Capture the cell that displays the provided text and extract its [x, y] central coordinate. 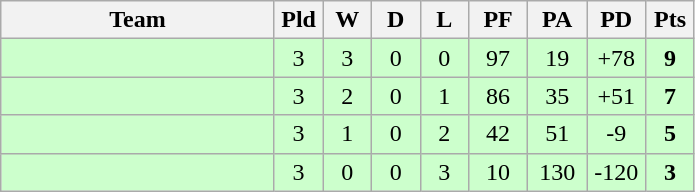
7 [670, 96]
Pld [298, 20]
W [348, 20]
+78 [616, 58]
86 [498, 96]
5 [670, 134]
PD [616, 20]
130 [558, 172]
PA [558, 20]
19 [558, 58]
42 [498, 134]
-9 [616, 134]
-120 [616, 172]
PF [498, 20]
35 [558, 96]
9 [670, 58]
97 [498, 58]
51 [558, 134]
D [396, 20]
Team [138, 20]
L [444, 20]
+51 [616, 96]
10 [498, 172]
Pts [670, 20]
